From the cell containing the given text, extract its center point as (X, Y) coordinate. 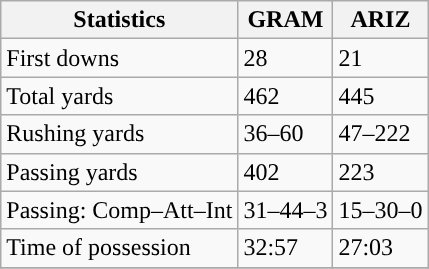
402 (286, 172)
First downs (120, 58)
ARIZ (380, 20)
31–44–3 (286, 210)
Time of possession (120, 248)
GRAM (286, 20)
223 (380, 172)
462 (286, 96)
21 (380, 58)
32:57 (286, 248)
28 (286, 58)
36–60 (286, 134)
15–30–0 (380, 210)
445 (380, 96)
Rushing yards (120, 134)
27:03 (380, 248)
47–222 (380, 134)
Passing yards (120, 172)
Statistics (120, 20)
Passing: Comp–Att–Int (120, 210)
Total yards (120, 96)
